Return the (X, Y) coordinate for the center point of the cell that contains the specified text.  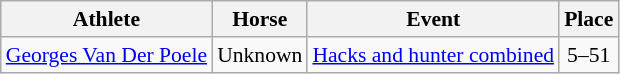
Horse (260, 19)
Unknown (260, 55)
Georges Van Der Poele (106, 55)
Athlete (106, 19)
Place (588, 19)
Hacks and hunter combined (433, 55)
5–51 (588, 55)
Event (433, 19)
